Identify which cell holds the provided text, then report its (x, y) central coordinate. 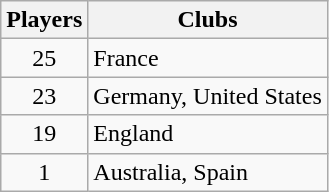
23 (44, 96)
Australia, Spain (208, 172)
Germany, United States (208, 96)
Players (44, 20)
19 (44, 134)
25 (44, 58)
France (208, 58)
England (208, 134)
1 (44, 172)
Clubs (208, 20)
